Find where the given text appears and provide that cell's center as (x, y) coordinate. 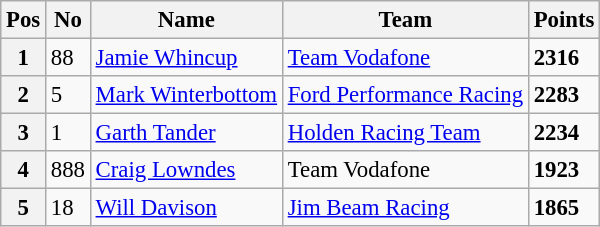
1923 (564, 170)
Points (564, 20)
Craig Lowndes (186, 170)
1865 (564, 208)
Name (186, 20)
No (68, 20)
2316 (564, 58)
Mark Winterbottom (186, 95)
Will Davison (186, 208)
Pos (24, 20)
2 (24, 95)
Holden Racing Team (405, 133)
2283 (564, 95)
Team (405, 20)
4 (24, 170)
3 (24, 133)
Jamie Whincup (186, 58)
88 (68, 58)
Ford Performance Racing (405, 95)
Jim Beam Racing (405, 208)
888 (68, 170)
2234 (564, 133)
18 (68, 208)
Garth Tander (186, 133)
